Find where the given text appears and provide that cell's center as (x, y) coordinate. 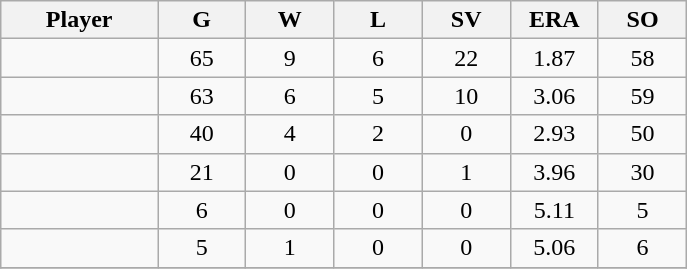
Player (80, 20)
3.96 (554, 172)
2 (378, 134)
5.11 (554, 210)
40 (202, 134)
63 (202, 96)
22 (466, 58)
50 (642, 134)
W (290, 20)
ERA (554, 20)
10 (466, 96)
SV (466, 20)
9 (290, 58)
30 (642, 172)
59 (642, 96)
L (378, 20)
58 (642, 58)
21 (202, 172)
G (202, 20)
65 (202, 58)
2.93 (554, 134)
5.06 (554, 248)
SO (642, 20)
1.87 (554, 58)
3.06 (554, 96)
4 (290, 134)
